Output the (X, Y) coordinate of the center of the cell containing the given text.  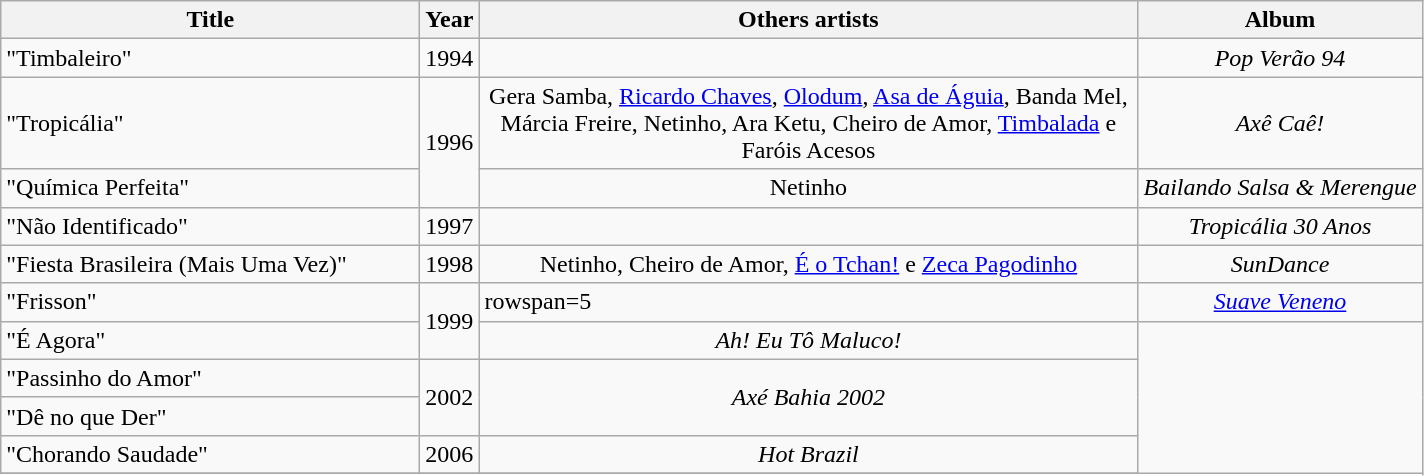
Others artists (808, 20)
1994 (450, 58)
"Chorando Saudade" (210, 454)
"Timbaleiro" (210, 58)
"Frisson" (210, 302)
Year (450, 20)
Bailando Salsa & Merengue (1280, 188)
Hot Brazil (808, 454)
Netinho (808, 188)
SunDance (1280, 264)
2006 (450, 454)
Pop Verão 94 (1280, 58)
1998 (450, 264)
1997 (450, 226)
Album (1280, 20)
1999 (450, 321)
Axé Bahia 2002 (808, 397)
Title (210, 20)
"Fiesta Brasileira (Mais Uma Vez)" (210, 264)
Tropicália 30 Anos (1280, 226)
"Dê no que Der" (210, 416)
1996 (450, 142)
Netinho, Cheiro de Amor, É o Tchan! e Zeca Pagodinho (808, 264)
"Passinho do Amor" (210, 378)
2002 (450, 397)
Suave Veneno (1280, 302)
"Química Perfeita" (210, 188)
Gera Samba, Ricardo Chaves, Olodum, Asa de Águia, Banda Mel, Márcia Freire, Netinho, Ara Ketu, Cheiro de Amor, Timbalada e Faróis Acesos (808, 123)
"Tropicália" (210, 123)
rowspan=5 (808, 302)
"É Agora" (210, 340)
"Não Identificado" (210, 226)
Ah! Eu Tô Maluco! (808, 340)
Axê Caê! (1280, 123)
